Return the (X, Y) coordinate for the center point of the cell that contains the specified text.  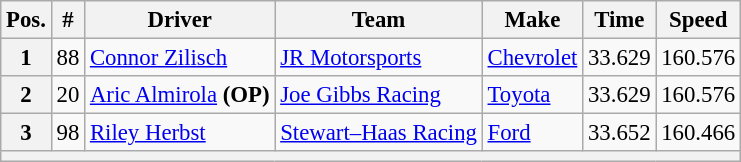
Speed (698, 20)
20 (68, 95)
2 (26, 95)
1 (26, 58)
Stewart–Haas Racing (378, 133)
# (68, 20)
Riley Herbst (180, 133)
98 (68, 133)
Connor Zilisch (180, 58)
Chevrolet (532, 58)
Ford (532, 133)
Pos. (26, 20)
33.652 (620, 133)
JR Motorsports (378, 58)
Driver (180, 20)
Aric Almirola (OP) (180, 95)
Time (620, 20)
Joe Gibbs Racing (378, 95)
160.466 (698, 133)
3 (26, 133)
Team (378, 20)
Make (532, 20)
88 (68, 58)
Toyota (532, 95)
